Return (x, y) of the center of cell containing provided text 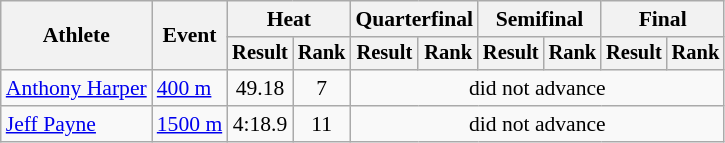
Heat (288, 19)
49.18 (260, 88)
Semifinal (540, 19)
Jeff Payne (76, 124)
7 (322, 88)
11 (322, 124)
Final (662, 19)
Event (190, 36)
1500 m (190, 124)
Quarterfinal (414, 19)
Athlete (76, 36)
400 m (190, 88)
Anthony Harper (76, 88)
4:18.9 (260, 124)
